Provide the [X, Y] coordinate of the cell's center where the given text is located.  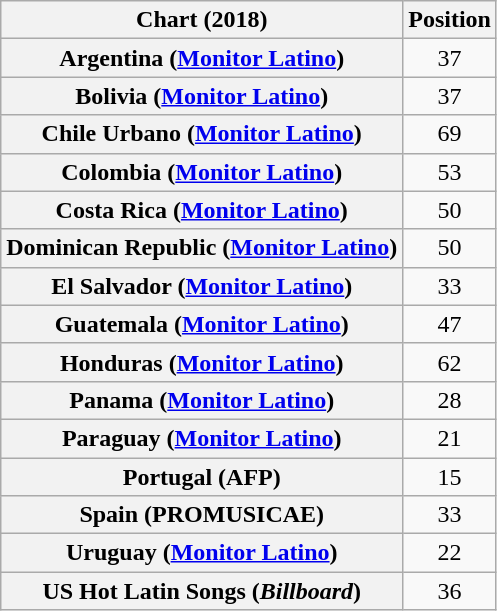
El Salvador (Monitor Latino) [202, 286]
Argentina (Monitor Latino) [202, 58]
US Hot Latin Songs (Billboard) [202, 591]
Chile Urbano (Monitor Latino) [202, 134]
Colombia (Monitor Latino) [202, 172]
47 [450, 324]
Dominican Republic (Monitor Latino) [202, 248]
Bolivia (Monitor Latino) [202, 96]
Honduras (Monitor Latino) [202, 362]
Panama (Monitor Latino) [202, 400]
22 [450, 553]
Uruguay (Monitor Latino) [202, 553]
Portugal (AFP) [202, 477]
69 [450, 134]
Paraguay (Monitor Latino) [202, 438]
15 [450, 477]
28 [450, 400]
Position [450, 20]
53 [450, 172]
Guatemala (Monitor Latino) [202, 324]
Chart (2018) [202, 20]
Costa Rica (Monitor Latino) [202, 210]
36 [450, 591]
62 [450, 362]
21 [450, 438]
Spain (PROMUSICAE) [202, 515]
